For the text-containing cell, return its midpoint in (x, y) coordinate format. 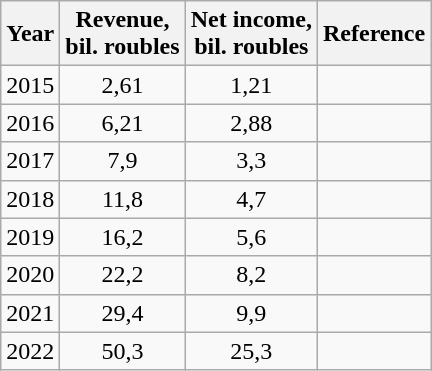
2,88 (251, 123)
2020 (30, 275)
3,3 (251, 161)
Year (30, 34)
2021 (30, 313)
2015 (30, 85)
2,61 (122, 85)
Revenue,bil. roubles (122, 34)
2018 (30, 199)
22,2 (122, 275)
16,2 (122, 237)
4,7 (251, 199)
5,6 (251, 237)
2022 (30, 351)
2017 (30, 161)
11,8 (122, 199)
29,4 (122, 313)
7,9 (122, 161)
25,3 (251, 351)
9,9 (251, 313)
1,21 (251, 85)
2016 (30, 123)
6,21 (122, 123)
2019 (30, 237)
Net income,bil. roubles (251, 34)
50,3 (122, 351)
8,2 (251, 275)
Reference (374, 34)
